Pinpoint the cell where the given text exists, returning its (x, y) midpoint coordinate. 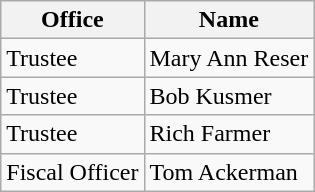
Tom Ackerman (229, 172)
Mary Ann Reser (229, 58)
Office (72, 20)
Rich Farmer (229, 134)
Bob Kusmer (229, 96)
Name (229, 20)
Fiscal Officer (72, 172)
